Identify which cell holds the provided text, then report its [X, Y] central coordinate. 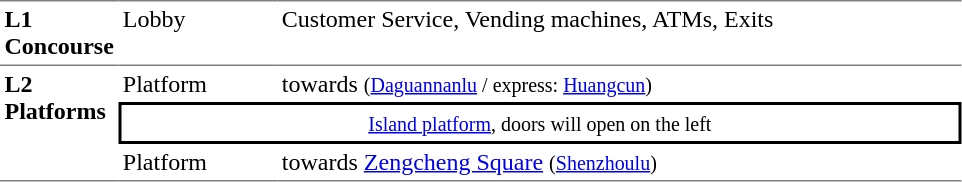
Customer Service, Vending machines, ATMs, Exits [619, 33]
Island platform, doors will open on the left [540, 123]
towards Zengcheng Square (Shenzhoulu) [619, 163]
L1Concourse [59, 33]
Lobby [198, 33]
towards (Daguannanlu / express: Huangcun) [619, 84]
L2Platforms [59, 124]
